Find where the given text appears and provide that cell's center as [X, Y] coordinate. 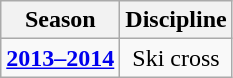
Discipline [176, 20]
2013–2014 [60, 58]
Season [60, 20]
Ski cross [176, 58]
